Identify which cell holds the provided text, then report its (X, Y) central coordinate. 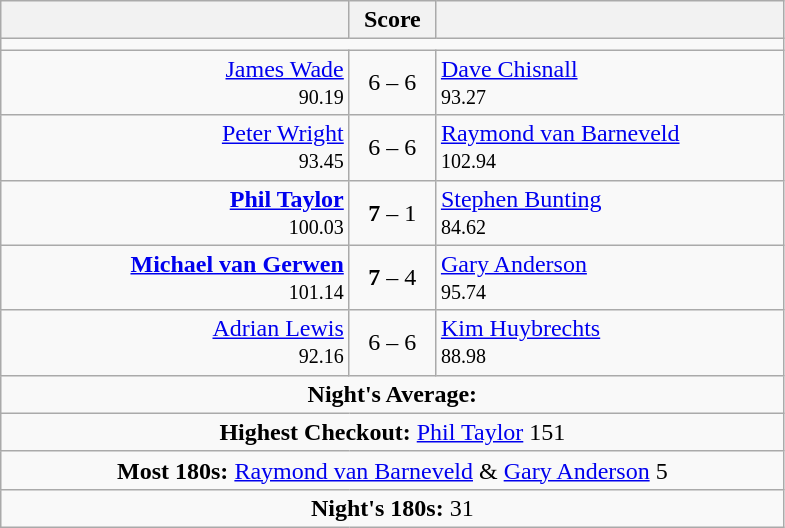
Dave Chisnall 93.27 (610, 82)
Phil Taylor 100.03 (176, 212)
Michael van Gerwen 101.14 (176, 278)
Kim Huybrechts 88.98 (610, 342)
Night's Average: (392, 394)
Most 180s: Raymond van Barneveld & Gary Anderson 5 (392, 470)
Highest Checkout: Phil Taylor 151 (392, 432)
Peter Wright 93.45 (176, 148)
Stephen Bunting 84.62 (610, 212)
7 – 4 (392, 278)
James Wade 90.19 (176, 82)
Night's 180s: 31 (392, 508)
Gary Anderson 95.74 (610, 278)
Adrian Lewis 92.16 (176, 342)
Raymond van Barneveld 102.94 (610, 148)
Score (392, 20)
7 – 1 (392, 212)
